Pinpoint the cell where the given text exists, returning its [x, y] midpoint coordinate. 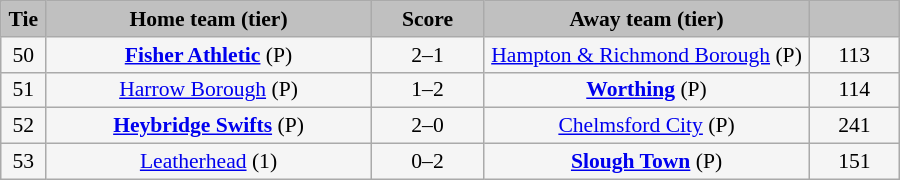
53 [24, 162]
Heybridge Swifts (P) [209, 126]
151 [854, 162]
1–2 [427, 90]
Hampton & Richmond Borough (P) [647, 55]
Score [427, 19]
113 [854, 55]
Tie [24, 19]
Harrow Borough (P) [209, 90]
Chelmsford City (P) [647, 126]
241 [854, 126]
52 [24, 126]
Fisher Athletic (P) [209, 55]
50 [24, 55]
Away team (tier) [647, 19]
Slough Town (P) [647, 162]
0–2 [427, 162]
2–0 [427, 126]
Worthing (P) [647, 90]
Leatherhead (1) [209, 162]
2–1 [427, 55]
114 [854, 90]
51 [24, 90]
Home team (tier) [209, 19]
